Scan for the cell matching the given text and deliver its [x, y] coordinate at center. 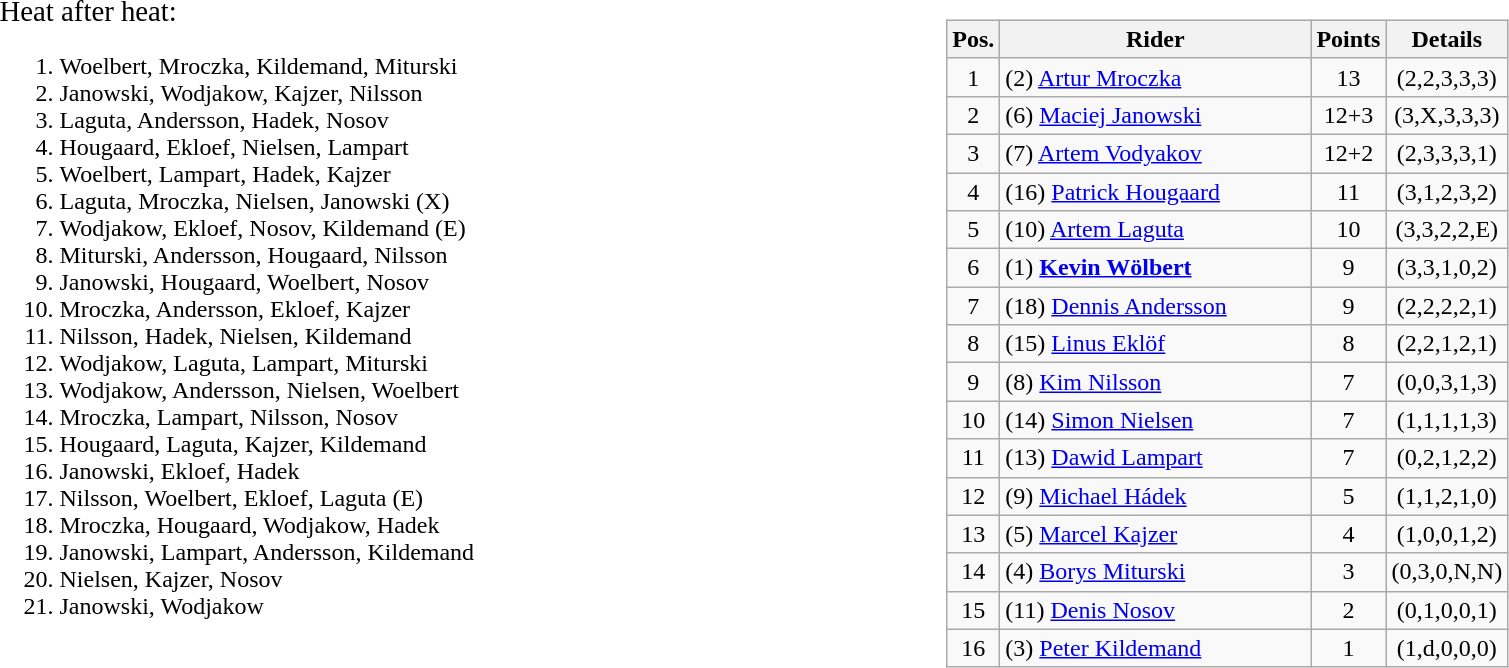
(6) Maciej Janowski [1156, 115]
16 [974, 648]
14 [974, 572]
(5) Marcel Kajzer [1156, 534]
(1,1,2,1,0) [1447, 496]
(1,0,0,1,2) [1447, 534]
(1,1,1,1,3) [1447, 420]
Rider [1156, 39]
Points [1348, 39]
Details [1447, 39]
12 [974, 496]
(9) Michael Hádek [1156, 496]
(14) Simon Nielsen [1156, 420]
(10) Artem Laguta [1156, 230]
(3) Peter Kildemand [1156, 648]
12+3 [1348, 115]
(13) Dawid Lampart [1156, 458]
(3,3,1,0,2) [1447, 268]
15 [974, 610]
6 [974, 268]
Pos. [974, 39]
(1) Kevin Wölbert [1156, 268]
(2,2,2,2,1) [1447, 306]
(11) Denis Nosov [1156, 610]
(2,3,3,3,1) [1447, 153]
(8) Kim Nilsson [1156, 382]
(1,d,0,0,0) [1447, 648]
(7) Artem Vodyakov [1156, 153]
(3,1,2,3,2) [1447, 191]
(0,1,0,0,1) [1447, 610]
(15) Linus Eklöf [1156, 344]
(2,2,1,2,1) [1447, 344]
(16) Patrick Hougaard [1156, 191]
(0,0,3,1,3) [1447, 382]
(2,2,3,3,3) [1447, 77]
12+2 [1348, 153]
(0,3,0,N,N) [1447, 572]
(3,3,2,2,E) [1447, 230]
(18) Dennis Andersson [1156, 306]
(4) Borys Miturski [1156, 572]
(2) Artur Mroczka [1156, 77]
(0,2,1,2,2) [1447, 458]
(3,X,3,3,3) [1447, 115]
